Return [X, Y] of the center of cell containing provided text 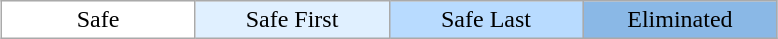
Safe First [292, 20]
Eliminated [680, 20]
Safe Last [486, 20]
Safe [98, 20]
